Scan for the cell matching the given text and deliver its (X, Y) coordinate at center. 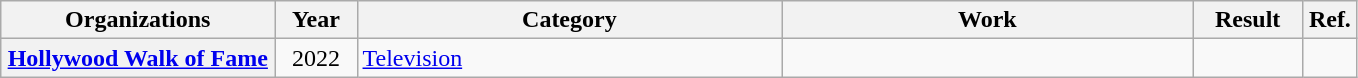
Work (988, 20)
Category (570, 20)
2022 (316, 58)
Organizations (138, 20)
Result (1248, 20)
Year (316, 20)
Television (570, 58)
Hollywood Walk of Fame (138, 58)
Ref. (1330, 20)
